Search for the cell housing the specified text and yield its (x, y) center coordinate. 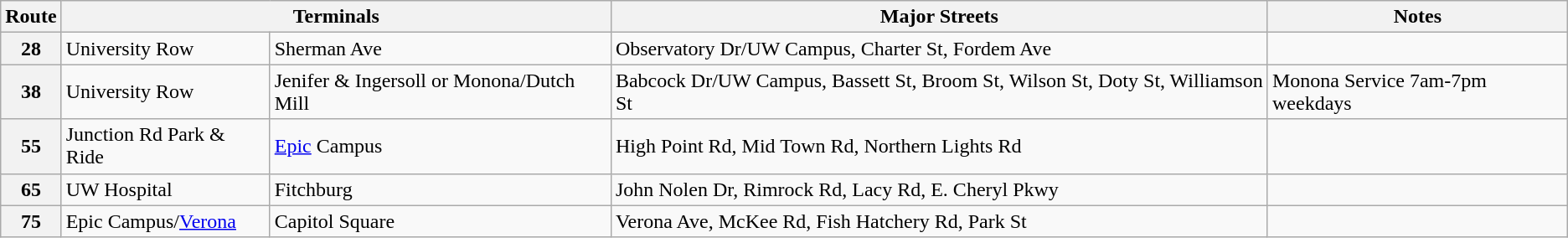
Notes (1417, 17)
Sherman Ave (441, 49)
75 (31, 221)
High Point Rd, Mid Town Rd, Northern Lights Rd (939, 146)
Terminals (336, 17)
38 (31, 92)
Major Streets (939, 17)
Verona Ave, McKee Rd, Fish Hatchery Rd, Park St (939, 221)
Monona Service 7am-7pm weekdays (1417, 92)
Capitol Square (441, 221)
Jenifer & Ingersoll or Monona/Dutch Mill (441, 92)
John Nolen Dr, Rimrock Rd, Lacy Rd, E. Cheryl Pkwy (939, 189)
65 (31, 189)
Epic Campus/Verona (166, 221)
28 (31, 49)
55 (31, 146)
Fitchburg (441, 189)
Route (31, 17)
Babcock Dr/UW Campus, Bassett St, Broom St, Wilson St, Doty St, Williamson St (939, 92)
UW Hospital (166, 189)
Epic Campus (441, 146)
Observatory Dr/UW Campus, Charter St, Fordem Ave (939, 49)
Junction Rd Park & Ride (166, 146)
